Find where the given text appears and provide that cell's center as (x, y) coordinate. 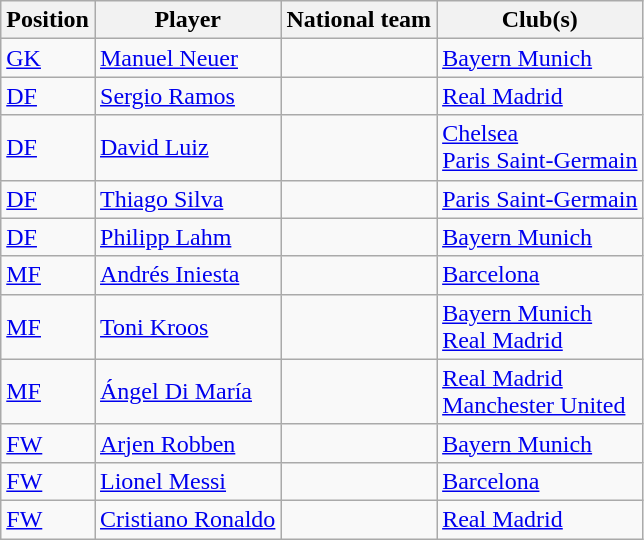
Real Madrid Manchester United (540, 392)
Arjen Robben (187, 443)
Sergio Ramos (187, 96)
Cristiano Ronaldo (187, 519)
Player (187, 20)
GK (48, 58)
Position (48, 20)
Ángel Di María (187, 392)
David Luiz (187, 148)
Bayern Munich Real Madrid (540, 326)
Chelsea Paris Saint-Germain (540, 148)
Toni Kroos (187, 326)
Lionel Messi (187, 481)
National team (359, 20)
Manuel Neuer (187, 58)
Club(s) (540, 20)
Thiago Silva (187, 199)
Philipp Lahm (187, 237)
Andrés Iniesta (187, 275)
Paris Saint-Germain (540, 199)
